Return the [X, Y] coordinate for the center point of the cell that contains the specified text.  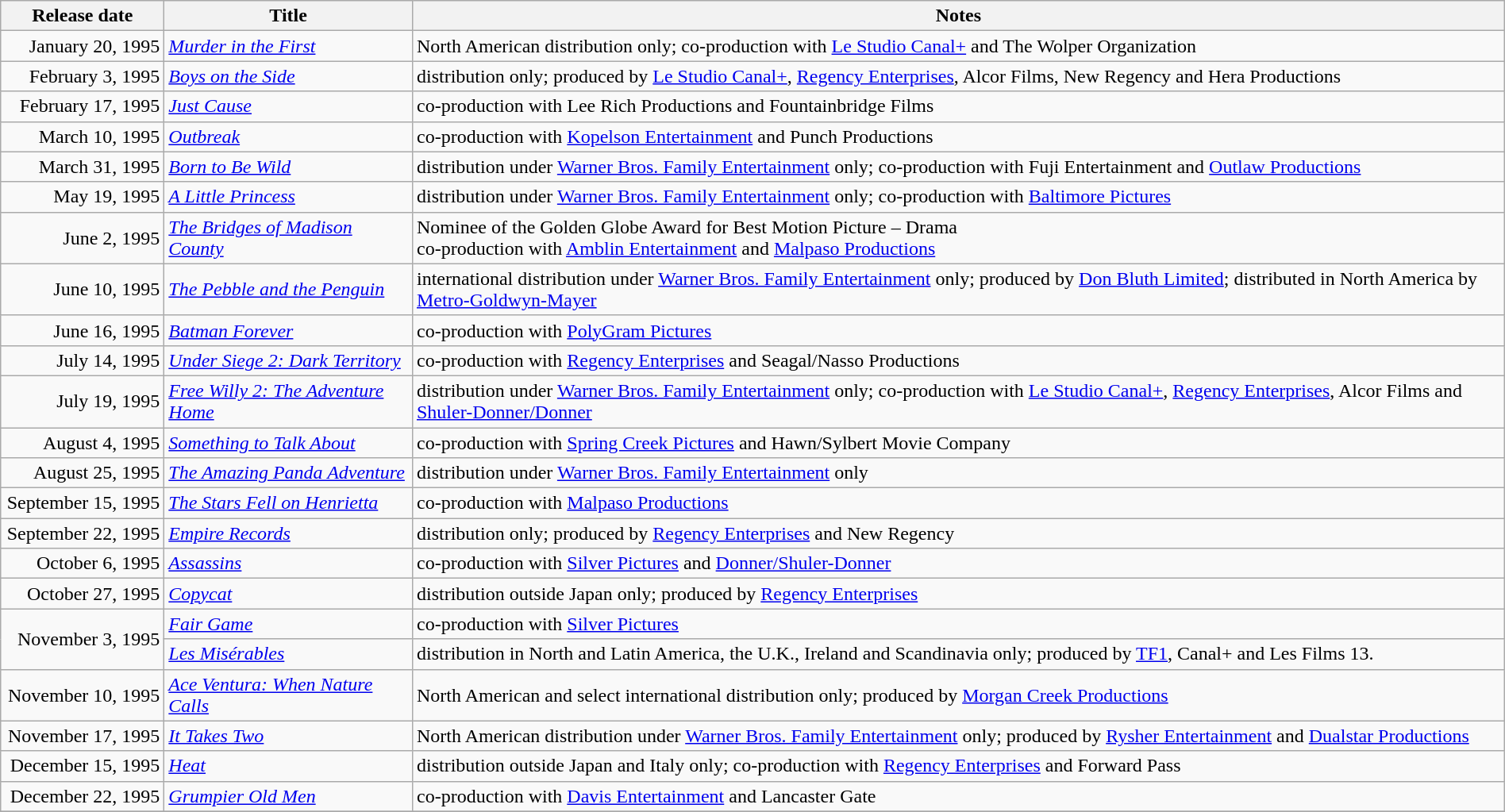
distribution only; produced by Le Studio Canal+, Regency Enterprises, Alcor Films, New Regency and Hera Productions [958, 76]
Empire Records [289, 533]
March 31, 1995 [83, 167]
distribution outside Japan and Italy only; co-production with Regency Enterprises and Forward Pass [958, 766]
Born to Be Wild [289, 167]
Something to Talk About [289, 442]
July 19, 1995 [83, 402]
August 4, 1995 [83, 442]
January 20, 1995 [83, 46]
Under Siege 2: Dark Territory [289, 360]
Ace Ventura: When Nature Calls [289, 695]
Les Misérables [289, 654]
Batman Forever [289, 330]
co-production with Kopelson Entertainment and Punch Productions [958, 137]
Murder in the First [289, 46]
November 10, 1995 [83, 695]
October 27, 1995 [83, 594]
November 3, 1995 [83, 639]
Heat [289, 766]
Notes [958, 16]
North American distribution only; co-production with Le Studio Canal+ and The Wolper Organization [958, 46]
Boys on the Side [289, 76]
The Pebble and the Penguin [289, 289]
Release date [83, 16]
co-production with Davis Entertainment and Lancaster Gate [958, 796]
Nominee of the Golden Globe Award for Best Motion Picture – Dramaco-production with Amblin Entertainment and Malpaso Productions [958, 238]
distribution outside Japan only; produced by Regency Enterprises [958, 594]
November 17, 1995 [83, 736]
It Takes Two [289, 736]
distribution under Warner Bros. Family Entertainment only; co-production with Fuji Entertainment and Outlaw Productions [958, 167]
July 14, 1995 [83, 360]
North American distribution under Warner Bros. Family Entertainment only; produced by Rysher Entertainment and Dualstar Productions [958, 736]
co-production with Silver Pictures and Donner/Shuler-Donner [958, 564]
May 19, 1995 [83, 197]
Assassins [289, 564]
June 10, 1995 [83, 289]
Just Cause [289, 106]
Copycat [289, 594]
distribution only; produced by Regency Enterprises and New Regency [958, 533]
August 25, 1995 [83, 473]
North American and select international distribution only; produced by Morgan Creek Productions [958, 695]
The Stars Fell on Henrietta [289, 503]
co-production with PolyGram Pictures [958, 330]
Free Willy 2: The Adventure Home [289, 402]
Outbreak [289, 137]
June 16, 1995 [83, 330]
co-production with Spring Creek Pictures and Hawn/Sylbert Movie Company [958, 442]
September 22, 1995 [83, 533]
co-production with Regency Enterprises and Seagal/Nasso Productions [958, 360]
December 22, 1995 [83, 796]
distribution under Warner Bros. Family Entertainment only; co-production with Baltimore Pictures [958, 197]
Fair Game [289, 624]
Title [289, 16]
December 15, 1995 [83, 766]
October 6, 1995 [83, 564]
February 17, 1995 [83, 106]
February 3, 1995 [83, 76]
Grumpier Old Men [289, 796]
distribution under Warner Bros. Family Entertainment only [958, 473]
A Little Princess [289, 197]
co-production with Lee Rich Productions and Fountainbridge Films [958, 106]
distribution in North and Latin America, the U.K., Ireland and Scandinavia only; produced by TF1, Canal+ and Les Films 13. [958, 654]
co-production with Malpaso Productions [958, 503]
March 10, 1995 [83, 137]
June 2, 1995 [83, 238]
co-production with Silver Pictures [958, 624]
September 15, 1995 [83, 503]
The Bridges of Madison County [289, 238]
The Amazing Panda Adventure [289, 473]
